Capture the cell that displays the provided text and extract its [x, y] central coordinate. 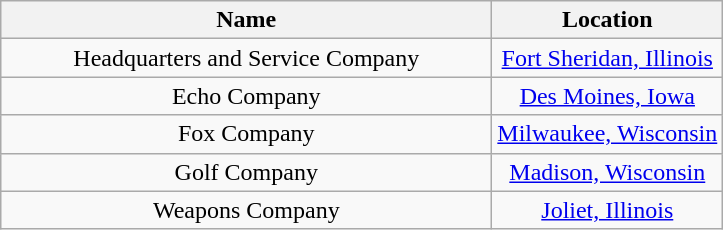
Golf Company [246, 172]
Fort Sheridan, Illinois [608, 58]
Joliet, Illinois [608, 210]
Des Moines, Iowa [608, 96]
Milwaukee, Wisconsin [608, 134]
Weapons Company [246, 210]
Madison, Wisconsin [608, 172]
Echo Company [246, 96]
Fox Company [246, 134]
Location [608, 20]
Headquarters and Service Company [246, 58]
Name [246, 20]
